Find where the given text appears and provide that cell's center as (X, Y) coordinate. 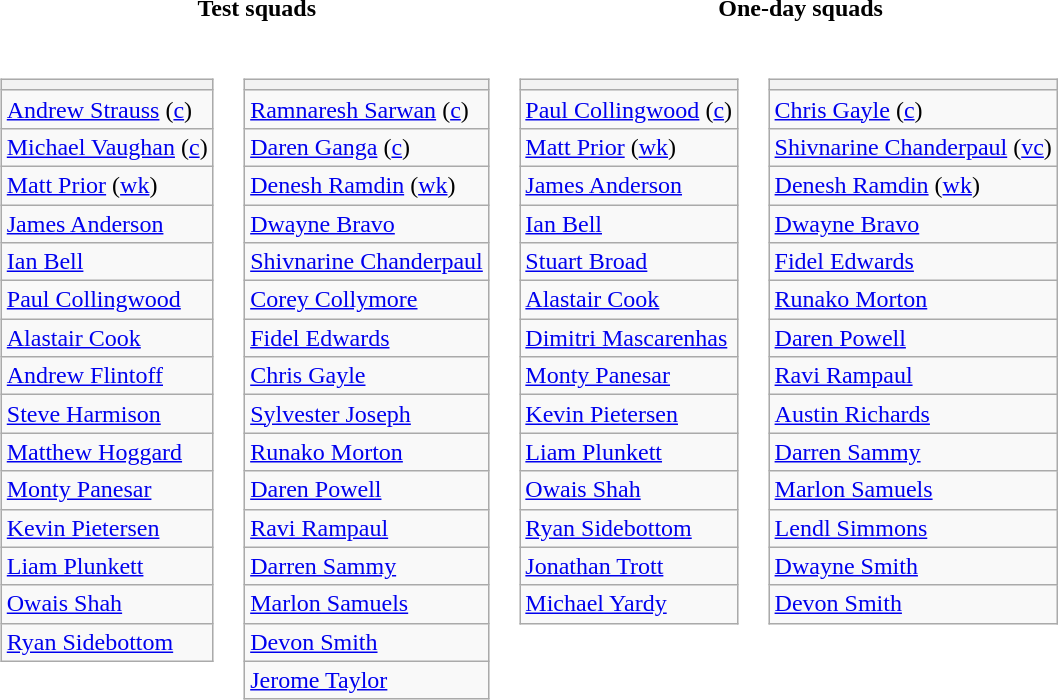
Chris Gayle (367, 376)
Shivnarine Chanderpaul (vc) (913, 147)
Matthew Hoggard (107, 452)
Andrew Strauss (c) (107, 109)
Michael Vaughan (c) (107, 147)
Paul Collingwood (107, 300)
Dwayne Smith (913, 566)
Austin Richards (913, 414)
Michael Yardy (629, 604)
Jerome Taylor (367, 680)
Jonathan Trott (629, 566)
Dimitri Mascarenhas (629, 338)
Ramnaresh Sarwan (c) (367, 109)
Shivnarine Chanderpaul (367, 262)
Andrew Flintoff (107, 376)
Stuart Broad (629, 262)
Paul Collingwood (c) (629, 109)
Lendl Simmons (913, 528)
Corey Collymore (367, 300)
Chris Gayle (c) (913, 109)
Daren Ganga (c) (367, 147)
Steve Harmison (107, 414)
Sylvester Joseph (367, 414)
